For the text-containing cell, return its midpoint in [x, y] coordinate format. 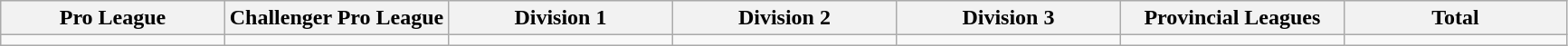
Division 2 [784, 18]
Total [1456, 18]
Division 3 [1008, 18]
Pro League [112, 18]
Division 1 [561, 18]
Provincial Leagues [1232, 18]
Challenger Pro League [337, 18]
